Determine the [X, Y] coordinate at the center of the cell enclosing the given text.  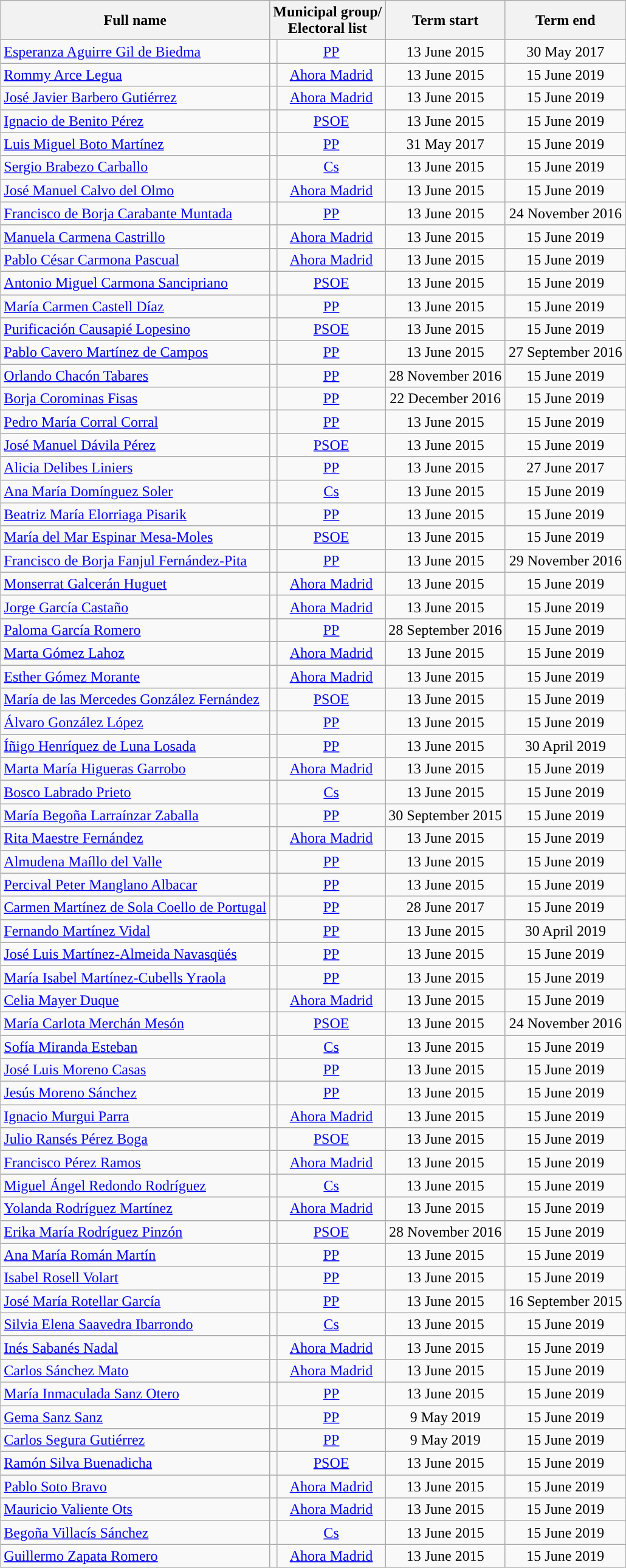
27 June 2017 [565, 468]
Esperanza Aguirre Gil de Biedma [135, 52]
Purificación Causapié Lopesino [135, 330]
Isabel Rosell Volart [135, 1278]
Julio Ransés Pérez Boga [135, 1139]
Miguel Ángel Redondo Rodríguez [135, 1186]
Begoña Villacís Sánchez [135, 1533]
María Isabel Martínez-Cubells Yraola [135, 977]
Carmen Martínez de Sola Coello de Portugal [135, 908]
Manuela Carmena Castrillo [135, 237]
Ana María Domínguez Soler [135, 491]
Beatriz María Elorriaga Pisarik [135, 514]
30 September 2015 [445, 815]
Sofía Miranda Esteban [135, 1046]
Ignacio de Benito Pérez [135, 121]
Term end [565, 21]
Yolanda Rodríguez Martínez [135, 1209]
María del Mar Espinar Mesa-Moles [135, 537]
Ana María Román Martín [135, 1255]
Luis Miguel Boto Martínez [135, 144]
30 May 2017 [565, 52]
Íñigo Henríquez de Luna Losada [135, 746]
Pablo César Carmona Pascual [135, 260]
Ramón Silva Buenadicha [135, 1463]
Celia Mayer Duque [135, 1000]
27 September 2016 [565, 353]
Monserrat Galcerán Huguet [135, 584]
José Javier Barbero Gutiérrez [135, 98]
16 September 2015 [565, 1301]
29 November 2016 [565, 561]
Rommy Arce Legua [135, 75]
María Carlota Merchán Mesón [135, 1023]
José Luis Martínez-Almeida Navasqüés [135, 954]
José Manuel Dávila Pérez [135, 445]
28 September 2016 [445, 630]
Francisco de Borja Fanjul Fernández-Pita [135, 561]
Mauricio Valiente Ots [135, 1510]
Esther Gómez Morante [135, 677]
Term start [445, 21]
Carlos Segura Gutiérrez [135, 1440]
María de las Mercedes González Fernández [135, 700]
José María Rotellar García [135, 1301]
Municipal group/Electoral list [328, 21]
Jesús Moreno Sánchez [135, 1093]
Almudena Maíllo del Valle [135, 862]
Álvaro González López [135, 723]
Silvia Elena Saavedra Ibarrondo [135, 1324]
Francisco de Borja Carabante Muntada [135, 213]
José Luis Moreno Casas [135, 1070]
Percival Peter Manglano Albacar [135, 885]
Erika María Rodríguez Pinzón [135, 1232]
María Carmen Castell Díaz [135, 306]
Paloma García Romero [135, 630]
Full name [135, 21]
Alicia Delibes Liniers [135, 468]
Guillermo Zapata Romero [135, 1556]
Marta María Higueras Garrobo [135, 769]
Pedro María Corral Corral [135, 422]
Francisco Pérez Ramos [135, 1162]
Pablo Cavero Martínez de Campos [135, 353]
Borja Corominas Fisas [135, 399]
María Begoña Larraínzar Zaballa [135, 815]
Jorge García Castaño [135, 607]
Carlos Sánchez Mato [135, 1370]
Gema Sanz Sanz [135, 1417]
Antonio Miguel Carmona Sancipriano [135, 283]
31 May 2017 [445, 144]
Fernando Martínez Vidal [135, 931]
Orlando Chacón Tabares [135, 376]
22 December 2016 [445, 399]
Marta Gómez Lahoz [135, 653]
Bosco Labrado Prieto [135, 792]
José Manuel Calvo del Olmo [135, 190]
Ignacio Murgui Parra [135, 1116]
María Inmaculada Sanz Otero [135, 1394]
Pablo Soto Bravo [135, 1487]
Rita Maestre Fernández [135, 838]
Inés Sabanés Nadal [135, 1347]
Sergio Brabezo Carballo [135, 167]
28 June 2017 [445, 908]
